Pinpoint the cell where the given text exists, returning its (X, Y) midpoint coordinate. 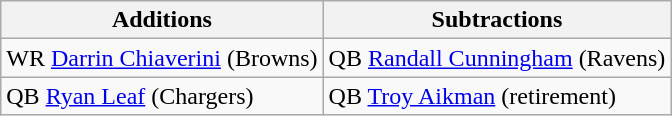
QB Ryan Leaf (Chargers) (162, 96)
QB Troy Aikman (retirement) (497, 96)
WR Darrin Chiaverini (Browns) (162, 58)
QB Randall Cunningham (Ravens) (497, 58)
Subtractions (497, 20)
Additions (162, 20)
